Extract the [X, Y] coordinate from the center of the cell holding the provided text.  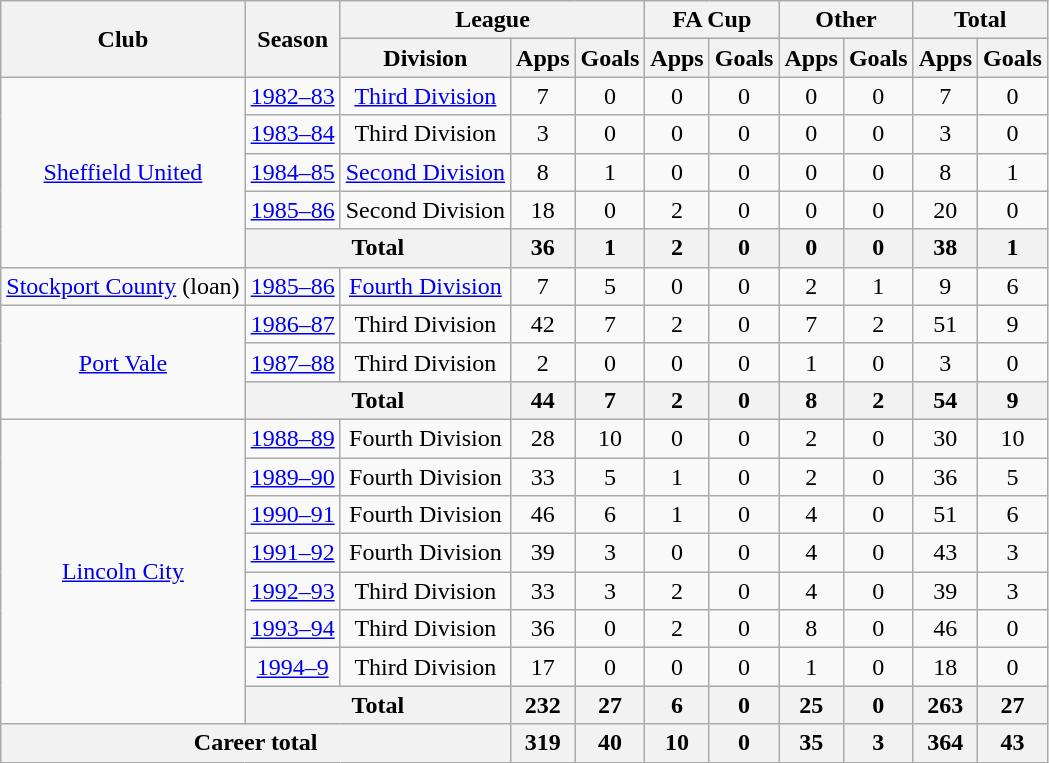
1988–89 [292, 438]
1993–94 [292, 629]
44 [543, 400]
35 [811, 743]
Sheffield United [123, 172]
1982–83 [292, 96]
1989–90 [292, 477]
20 [945, 210]
25 [811, 705]
Stockport County (loan) [123, 286]
319 [543, 743]
League [492, 20]
Career total [256, 743]
40 [610, 743]
364 [945, 743]
1986–87 [292, 324]
Other [846, 20]
1987–88 [292, 362]
Division [425, 58]
232 [543, 705]
Club [123, 39]
17 [543, 667]
30 [945, 438]
1992–93 [292, 591]
42 [543, 324]
1983–84 [292, 134]
263 [945, 705]
Port Vale [123, 362]
FA Cup [712, 20]
1984–85 [292, 172]
Season [292, 39]
1994–9 [292, 667]
54 [945, 400]
Lincoln City [123, 571]
28 [543, 438]
1990–91 [292, 515]
38 [945, 248]
1991–92 [292, 553]
